Pinpoint the cell where the given text exists, returning its (X, Y) midpoint coordinate. 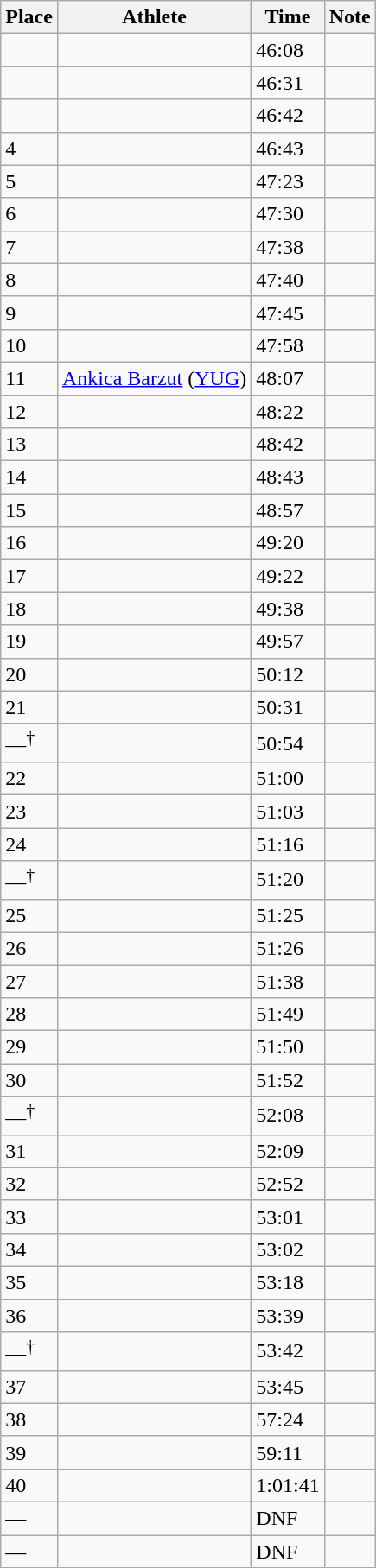
7 (29, 247)
6 (29, 214)
24 (29, 844)
47:45 (288, 313)
37 (29, 1387)
47:58 (288, 345)
48:07 (288, 378)
49:57 (288, 642)
48:42 (288, 445)
50:12 (288, 674)
13 (29, 445)
47:30 (288, 214)
51:52 (288, 1080)
25 (29, 915)
51:49 (288, 1015)
47:38 (288, 247)
52:52 (288, 1184)
46:31 (288, 83)
48:22 (288, 412)
12 (29, 412)
53:18 (288, 1283)
46:08 (288, 50)
49:20 (288, 543)
50:31 (288, 707)
Athlete (154, 17)
29 (29, 1047)
19 (29, 642)
40 (29, 1485)
53:02 (288, 1250)
51:20 (288, 881)
1:01:41 (288, 1485)
15 (29, 510)
23 (29, 812)
Time (288, 17)
38 (29, 1419)
48:43 (288, 477)
53:42 (288, 1352)
26 (29, 948)
Ankica Barzut (YUG) (154, 378)
35 (29, 1283)
27 (29, 982)
51:16 (288, 844)
57:24 (288, 1419)
49:22 (288, 576)
46:43 (288, 149)
Place (29, 17)
34 (29, 1250)
47:23 (288, 181)
32 (29, 1184)
51:26 (288, 948)
16 (29, 543)
28 (29, 1015)
36 (29, 1316)
30 (29, 1080)
10 (29, 345)
53:01 (288, 1217)
46:42 (288, 116)
4 (29, 149)
11 (29, 378)
49:38 (288, 609)
14 (29, 477)
51:00 (288, 779)
20 (29, 674)
51:03 (288, 812)
18 (29, 609)
Note (349, 17)
31 (29, 1151)
47:40 (288, 280)
52:09 (288, 1151)
21 (29, 707)
5 (29, 181)
59:11 (288, 1452)
8 (29, 280)
9 (29, 313)
51:50 (288, 1047)
51:25 (288, 915)
33 (29, 1217)
52:08 (288, 1116)
53:45 (288, 1387)
53:39 (288, 1316)
51:38 (288, 982)
48:57 (288, 510)
22 (29, 779)
50:54 (288, 743)
39 (29, 1452)
17 (29, 576)
